From the cell containing the given text, extract its center point as [X, Y] coordinate. 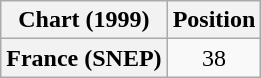
Position [214, 20]
Chart (1999) [84, 20]
France (SNEP) [84, 58]
38 [214, 58]
